Return [X, Y] of the center of cell containing provided text 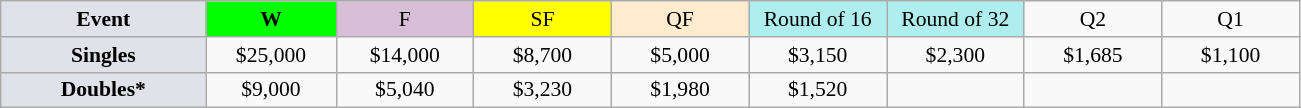
$5,040 [405, 90]
$9,000 [271, 90]
QF [680, 19]
$1,980 [680, 90]
Doubles* [104, 90]
$3,230 [543, 90]
Q1 [1231, 19]
W [271, 19]
$5,000 [680, 55]
$1,685 [1093, 55]
Event [104, 19]
$25,000 [271, 55]
Round of 32 [955, 19]
$1,520 [818, 90]
Singles [104, 55]
Q2 [1093, 19]
$2,300 [955, 55]
F [405, 19]
$14,000 [405, 55]
$1,100 [1231, 55]
SF [543, 19]
Round of 16 [818, 19]
$3,150 [818, 55]
$8,700 [543, 55]
